From the cell containing the given text, extract its center point as (X, Y) coordinate. 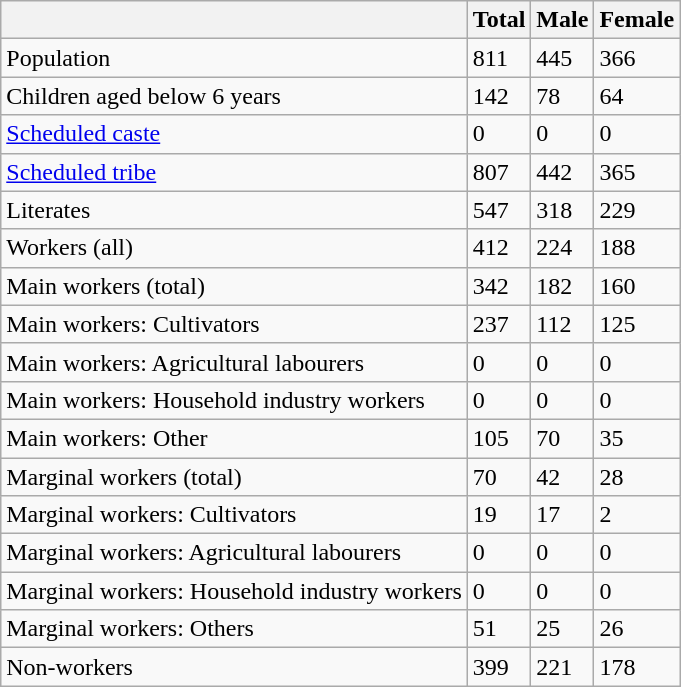
64 (637, 96)
Main workers (total) (234, 286)
178 (637, 667)
125 (637, 324)
188 (637, 248)
Marginal workers (total) (234, 477)
182 (562, 286)
28 (637, 477)
807 (499, 172)
Marginal workers: Household industry workers (234, 591)
Non-workers (234, 667)
17 (562, 515)
112 (562, 324)
221 (562, 667)
Male (562, 20)
Main workers: Household industry workers (234, 400)
412 (499, 248)
811 (499, 58)
25 (562, 629)
Marginal workers: Agricultural labourers (234, 553)
Main workers: Other (234, 438)
Main workers: Agricultural labourers (234, 362)
318 (562, 210)
Population (234, 58)
19 (499, 515)
2 (637, 515)
342 (499, 286)
445 (562, 58)
237 (499, 324)
160 (637, 286)
229 (637, 210)
Literates (234, 210)
224 (562, 248)
142 (499, 96)
Scheduled tribe (234, 172)
Scheduled caste (234, 134)
26 (637, 629)
51 (499, 629)
Total (499, 20)
105 (499, 438)
Children aged below 6 years (234, 96)
Marginal workers: Others (234, 629)
547 (499, 210)
Marginal workers: Cultivators (234, 515)
Main workers: Cultivators (234, 324)
78 (562, 96)
399 (499, 667)
Workers (all) (234, 248)
Female (637, 20)
366 (637, 58)
365 (637, 172)
42 (562, 477)
35 (637, 438)
442 (562, 172)
